From the cell containing the given text, extract its center point as (x, y) coordinate. 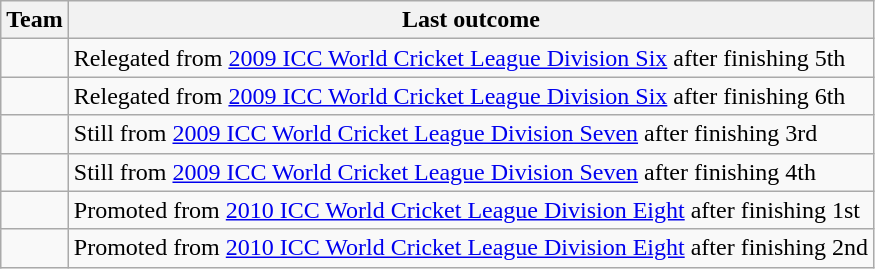
Team (35, 20)
Still from 2009 ICC World Cricket League Division Seven after finishing 4th (470, 172)
Promoted from 2010 ICC World Cricket League Division Eight after finishing 1st (470, 210)
Promoted from 2010 ICC World Cricket League Division Eight after finishing 2nd (470, 248)
Still from 2009 ICC World Cricket League Division Seven after finishing 3rd (470, 134)
Relegated from 2009 ICC World Cricket League Division Six after finishing 6th (470, 96)
Relegated from 2009 ICC World Cricket League Division Six after finishing 5th (470, 58)
Last outcome (470, 20)
